Scan for the cell matching the given text and deliver its [X, Y] coordinate at center. 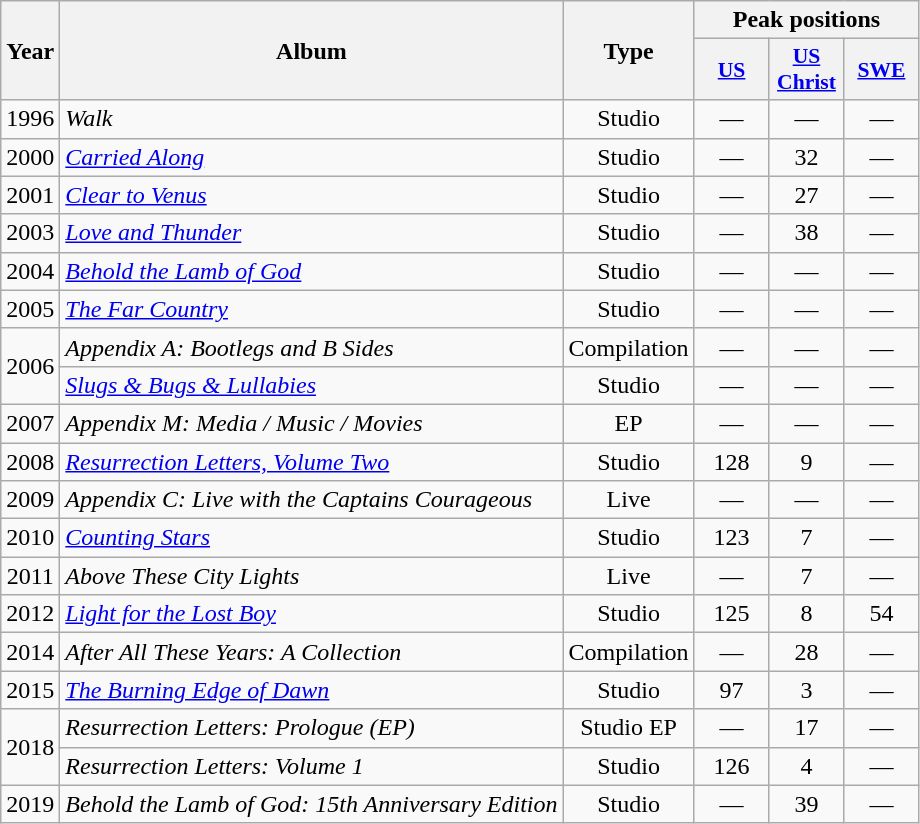
Slugs & Bugs & Lullabies [312, 385]
Album [312, 50]
17 [806, 728]
2003 [30, 233]
125 [732, 614]
Love and Thunder [312, 233]
2011 [30, 576]
2015 [30, 690]
4 [806, 766]
97 [732, 690]
2000 [30, 157]
Resurrection Letters: Volume 1 [312, 766]
Type [628, 50]
39 [806, 804]
3 [806, 690]
Clear to Venus [312, 195]
US [732, 70]
8 [806, 614]
27 [806, 195]
28 [806, 652]
Behold the Lamb of God [312, 271]
2008 [30, 461]
The Burning Edge of Dawn [312, 690]
Peak positions [806, 20]
Studio EP [628, 728]
The Far Country [312, 309]
128 [732, 461]
2001 [30, 195]
123 [732, 538]
2006 [30, 366]
126 [732, 766]
Carried Along [312, 157]
EP [628, 423]
38 [806, 233]
2004 [30, 271]
Above These City Lights [312, 576]
9 [806, 461]
2007 [30, 423]
2005 [30, 309]
1996 [30, 119]
2014 [30, 652]
Appendix C: Live with the Captains Courageous [312, 500]
2009 [30, 500]
Counting Stars [312, 538]
54 [882, 614]
Light for the Lost Boy [312, 614]
2012 [30, 614]
32 [806, 157]
Resurrection Letters: Prologue (EP) [312, 728]
US Christ [806, 70]
Walk [312, 119]
Behold the Lamb of God: 15th Anniversary Edition [312, 804]
After All These Years: A Collection [312, 652]
2019 [30, 804]
2018 [30, 747]
Appendix M: Media / Music / Movies [312, 423]
2010 [30, 538]
Appendix A: Bootlegs and B Sides [312, 347]
Year [30, 50]
SWE [882, 70]
Resurrection Letters, Volume Two [312, 461]
